Return the [X, Y] coordinate for the center point of the cell that contains the specified text.  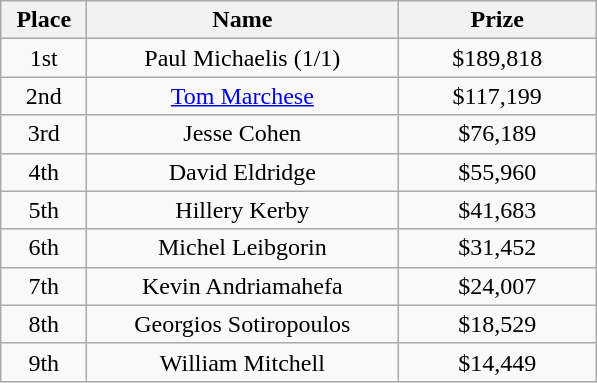
Kevin Andriamahefa [242, 286]
4th [44, 172]
Georgios Sotiropoulos [242, 324]
Hillery Kerby [242, 210]
6th [44, 248]
Paul Michaelis (1/1) [242, 58]
5th [44, 210]
$117,199 [498, 96]
1st [44, 58]
$18,529 [498, 324]
9th [44, 362]
Jesse Cohen [242, 134]
$55,960 [498, 172]
David Eldridge [242, 172]
2nd [44, 96]
Name [242, 20]
Tom Marchese [242, 96]
$14,449 [498, 362]
William Mitchell [242, 362]
Michel Leibgorin [242, 248]
7th [44, 286]
$24,007 [498, 286]
$189,818 [498, 58]
$41,683 [498, 210]
$31,452 [498, 248]
Place [44, 20]
3rd [44, 134]
$76,189 [498, 134]
Prize [498, 20]
8th [44, 324]
